Extract the [X, Y] coordinate from the center of the cell holding the provided text.  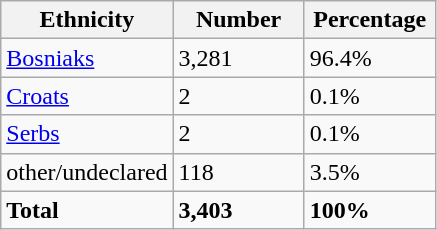
3.5% [370, 172]
Croats [87, 96]
Serbs [87, 134]
Percentage [370, 20]
Ethnicity [87, 20]
other/undeclared [87, 172]
96.4% [370, 58]
Total [87, 210]
Bosniaks [87, 58]
100% [370, 210]
3,281 [238, 58]
3,403 [238, 210]
Number [238, 20]
118 [238, 172]
